Provide the (X, Y) coordinate of the cell's center where the given text is located.  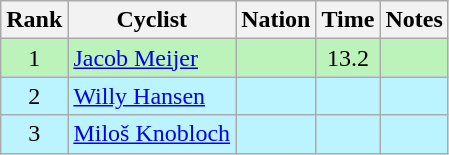
Jacob Meijer (152, 58)
3 (34, 134)
Notes (414, 20)
Rank (34, 20)
13.2 (348, 58)
Miloš Knobloch (152, 134)
Cyclist (152, 20)
2 (34, 96)
Nation (276, 20)
Willy Hansen (152, 96)
Time (348, 20)
1 (34, 58)
